Provide the [X, Y] coordinate of the cell's center where the given text is located.  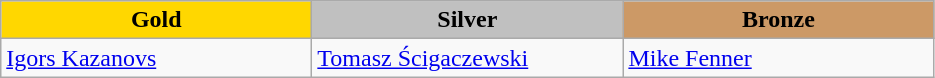
Gold [156, 20]
Igors Kazanovs [156, 58]
Tomasz Ścigaczewski [468, 58]
Bronze [778, 20]
Silver [468, 20]
Mike Fenner [778, 58]
